Capture the cell that displays the provided text and extract its [x, y] central coordinate. 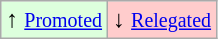
↑ Promoted [54, 20]
↓ Relegated [162, 20]
